Pinpoint the cell where the given text exists, returning its (X, Y) midpoint coordinate. 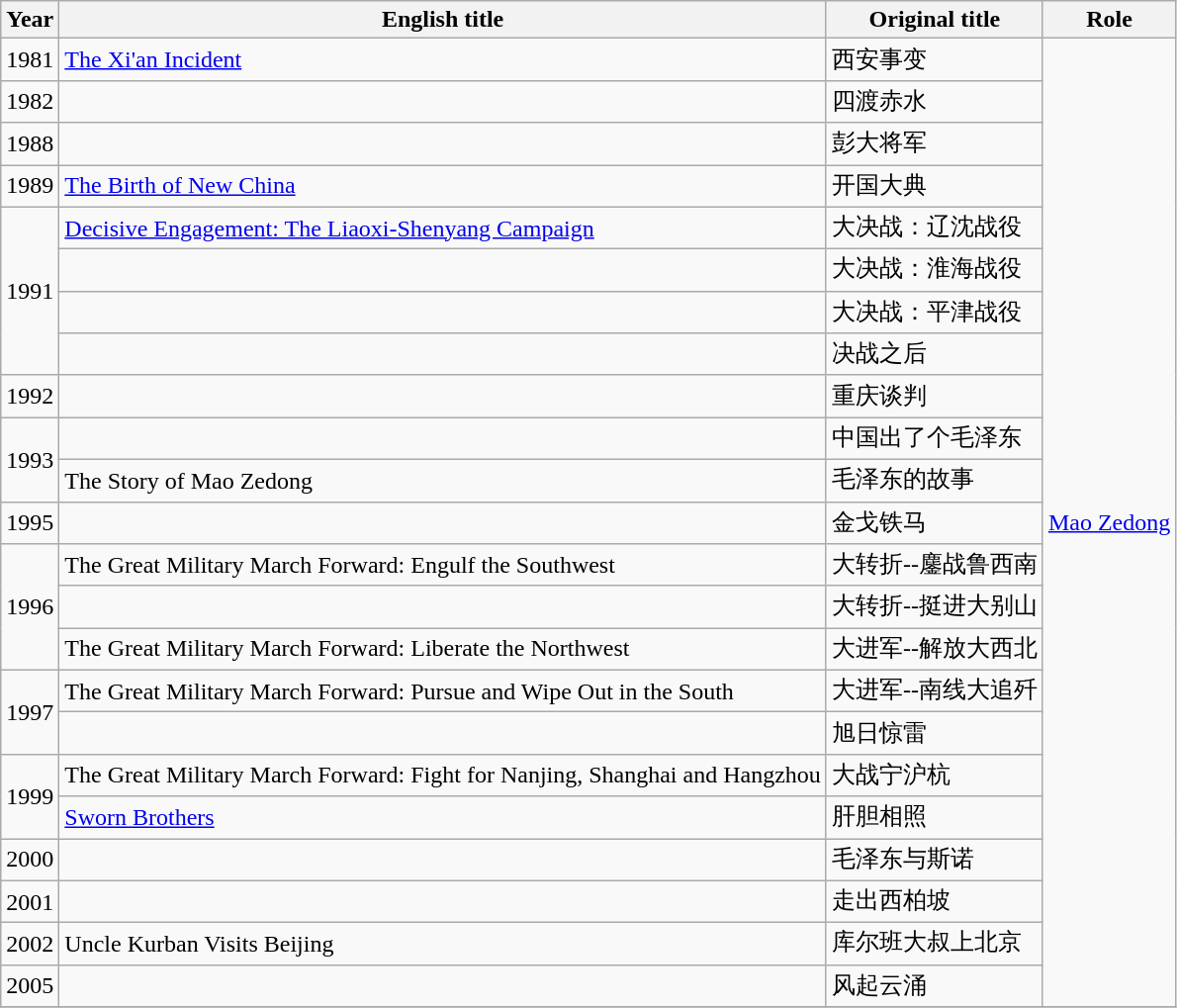
1993 (30, 459)
大转折--挺进大别山 (934, 607)
大战宁沪杭 (934, 776)
The Great Military March Forward: Fight for Nanjing, Shanghai and Hangzhou (443, 776)
1999 (30, 795)
Year (30, 20)
Sworn Brothers (443, 817)
1991 (30, 291)
旭日惊雷 (934, 734)
2000 (30, 861)
毛泽东与斯诺 (934, 861)
彭大将军 (934, 144)
库尔班大叔上北京 (934, 944)
The Story of Mao Zedong (443, 481)
风起云涌 (934, 985)
The Birth of New China (443, 186)
1992 (30, 396)
走出西柏坡 (934, 902)
四渡赤水 (934, 101)
1982 (30, 101)
Mao Zedong (1109, 522)
大进军--解放大西北 (934, 649)
2002 (30, 944)
大决战：辽沈战役 (934, 228)
1989 (30, 186)
中国出了个毛泽东 (934, 439)
Original title (934, 20)
重庆谈判 (934, 396)
大决战：淮海战役 (934, 271)
The Great Military March Forward: Pursue and Wipe Out in the South (443, 690)
The Xi'an Incident (443, 59)
Role (1109, 20)
Decisive Engagement: The Liaoxi-Shenyang Campaign (443, 228)
1981 (30, 59)
大决战：平津战役 (934, 313)
毛泽东的故事 (934, 481)
The Great Military March Forward: Engulf the Southwest (443, 566)
肝胆相照 (934, 817)
1997 (30, 712)
西安事变 (934, 59)
金戈铁马 (934, 522)
1996 (30, 607)
2001 (30, 902)
大进军--南线大追歼 (934, 690)
Uncle Kurban Visits Beijing (443, 944)
2005 (30, 985)
大转折--鏖战鲁西南 (934, 566)
1995 (30, 522)
English title (443, 20)
开国大典 (934, 186)
The Great Military March Forward: Liberate the Northwest (443, 649)
决战之后 (934, 354)
1988 (30, 144)
